Identify which cell holds the provided text, then report its [x, y] central coordinate. 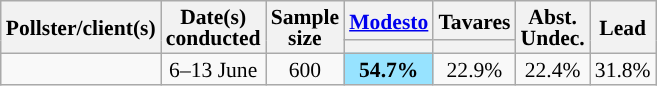
Date(s)conducted [214, 27]
31.8% [623, 68]
6–13 June [214, 68]
Pollster/client(s) [81, 27]
600 [305, 68]
54.7% [388, 68]
Samplesize [305, 27]
22.9% [474, 68]
Abst.Undec. [552, 27]
Tavares [474, 20]
Modesto [388, 20]
Lead [623, 27]
22.4% [552, 68]
